Detect which cell encompasses the target text, then output its [x, y] center coordinate. 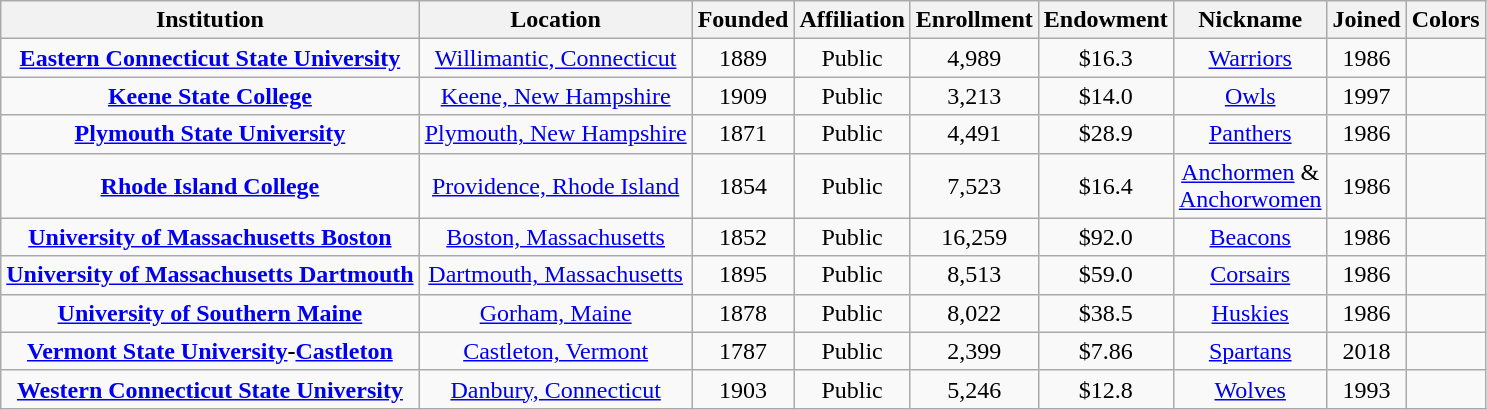
Plymouth, New Hampshire [556, 134]
Owls [1250, 96]
1889 [743, 58]
1903 [743, 389]
Keene State College [210, 96]
1878 [743, 313]
Castleton, Vermont [556, 351]
$14.0 [1106, 96]
1854 [743, 186]
$92.0 [1106, 237]
Joined [1366, 20]
Vermont State University-Castleton [210, 351]
2,399 [974, 351]
Eastern Connecticut State University [210, 58]
Enrollment [974, 20]
Anchormen &Anchorwomen [1250, 186]
Gorham, Maine [556, 313]
8,513 [974, 275]
Danbury, Connecticut [556, 389]
Western Connecticut State University [210, 389]
Plymouth State University [210, 134]
$59.0 [1106, 275]
Keene, New Hampshire [556, 96]
Warriors [1250, 58]
Dartmouth, Massachusetts [556, 275]
5,246 [974, 389]
$16.3 [1106, 58]
Rhode Island College [210, 186]
Affiliation [852, 20]
Willimantic, Connecticut [556, 58]
3,213 [974, 96]
7,523 [974, 186]
1909 [743, 96]
16,259 [974, 237]
$16.4 [1106, 186]
$7.86 [1106, 351]
University of Southern Maine [210, 313]
Endowment [1106, 20]
1993 [1366, 389]
1997 [1366, 96]
Spartans [1250, 351]
Huskies [1250, 313]
4,989 [974, 58]
1787 [743, 351]
$38.5 [1106, 313]
Colors [1446, 20]
Founded [743, 20]
University of Massachusetts Dartmouth [210, 275]
1871 [743, 134]
8,022 [974, 313]
Boston, Massachusetts [556, 237]
Beacons [1250, 237]
Corsairs [1250, 275]
4,491 [974, 134]
Wolves [1250, 389]
Panthers [1250, 134]
Location [556, 20]
Providence, Rhode Island [556, 186]
2018 [1366, 351]
1852 [743, 237]
1895 [743, 275]
$28.9 [1106, 134]
Nickname [1250, 20]
Institution [210, 20]
University of Massachusetts Boston [210, 237]
$12.8 [1106, 389]
